Detect which cell encompasses the target text, then output its [X, Y] center coordinate. 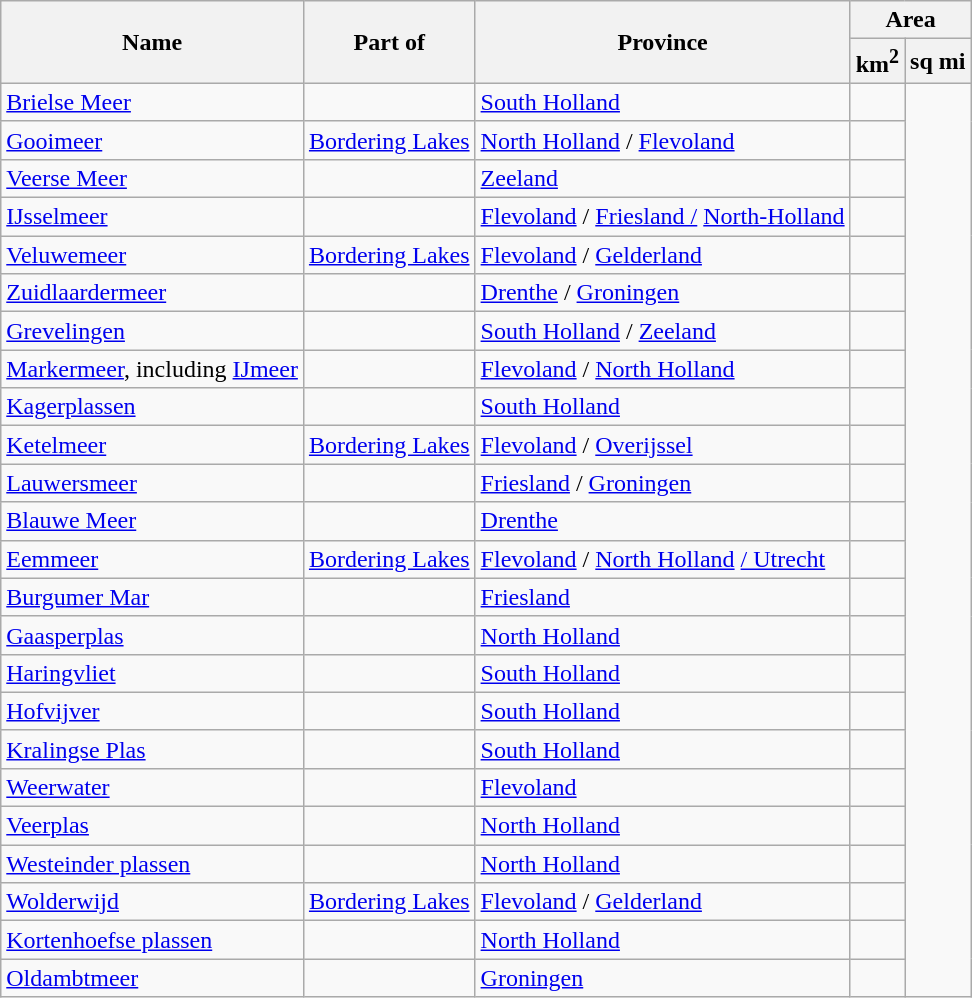
Drenthe / Groningen [662, 293]
Flevoland / Friesland / North-Holland [662, 217]
Flevoland / North Holland [662, 369]
sq mi [938, 62]
Burgumer Mar [152, 597]
Veluwemeer [152, 255]
Part of [389, 42]
Weerwater [152, 787]
Westeinder plassen [152, 864]
Flevoland / Overijssel [662, 445]
Flevoland [662, 787]
Province [662, 42]
Wolderwijd [152, 902]
Markermeer, including IJmeer [152, 369]
Veerplas [152, 826]
Zeeland [662, 178]
Brielse Meer [152, 102]
IJsselmeer [152, 217]
Eemmeer [152, 559]
South Holland / Zeeland [662, 331]
Flevoland / North Holland / Utrecht [662, 559]
Groningen [662, 978]
Blauwe Meer [152, 521]
North Holland / Flevoland [662, 140]
Friesland / Groningen [662, 483]
Gaasperplas [152, 635]
Kagerplassen [152, 407]
Zuidlaardermeer [152, 293]
Lauwersmeer [152, 483]
Drenthe [662, 521]
km2 [877, 62]
Name [152, 42]
Kralingse Plas [152, 749]
Oldambtmeer [152, 978]
Ketelmeer [152, 445]
Friesland [662, 597]
Gooimeer [152, 140]
Area [910, 20]
Haringvliet [152, 673]
Hofvijver [152, 711]
Grevelingen [152, 331]
Kortenhoefse plassen [152, 940]
Veerse Meer [152, 178]
